For the text-containing cell, return its midpoint in (X, Y) coordinate format. 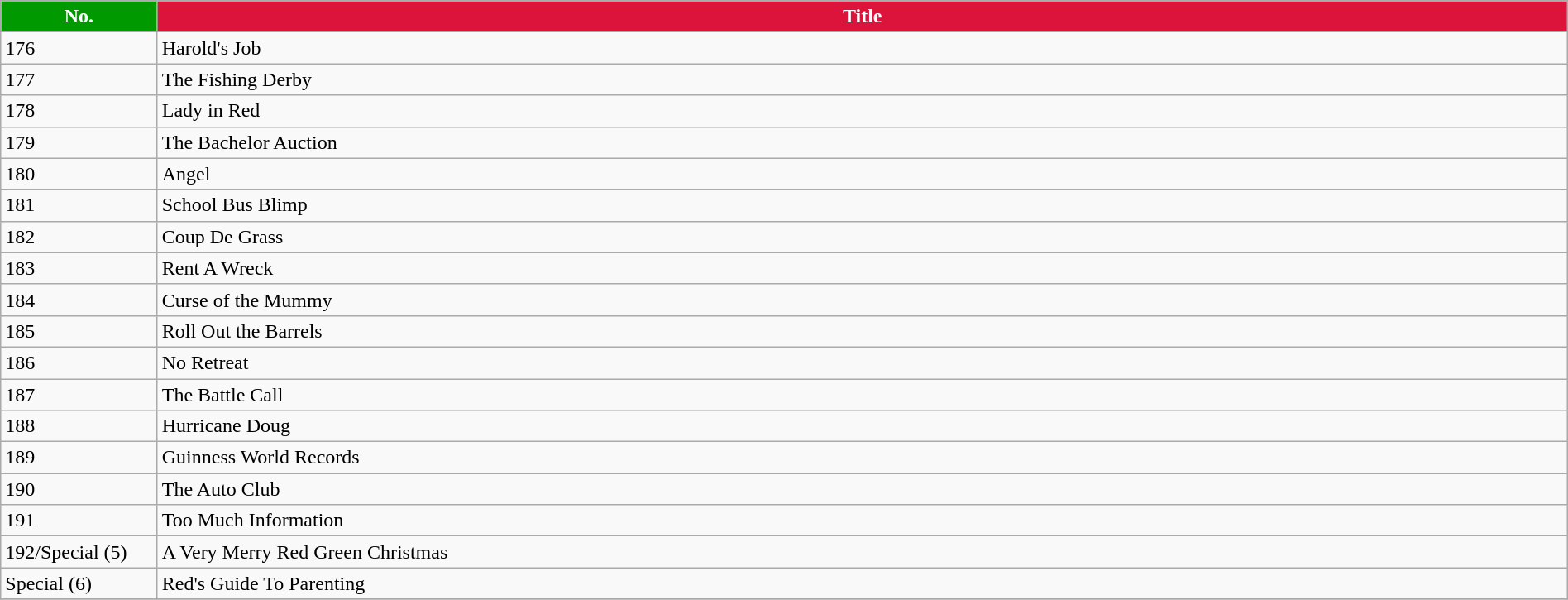
182 (79, 237)
191 (79, 521)
School Bus Blimp (862, 205)
188 (79, 426)
Title (862, 17)
The Battle Call (862, 395)
Special (6) (79, 583)
No Retreat (862, 362)
Harold's Job (862, 48)
192/Special (5) (79, 552)
Roll Out the Barrels (862, 331)
Guinness World Records (862, 458)
177 (79, 79)
Curse of the Mummy (862, 300)
190 (79, 489)
187 (79, 395)
Lady in Red (862, 111)
178 (79, 111)
176 (79, 48)
The Bachelor Auction (862, 142)
189 (79, 458)
184 (79, 300)
183 (79, 268)
A Very Merry Red Green Christmas (862, 552)
Red's Guide To Parenting (862, 583)
No. (79, 17)
186 (79, 362)
180 (79, 174)
The Fishing Derby (862, 79)
The Auto Club (862, 489)
185 (79, 331)
Rent A Wreck (862, 268)
Too Much Information (862, 521)
Hurricane Doug (862, 426)
181 (79, 205)
Coup De Grass (862, 237)
179 (79, 142)
Angel (862, 174)
